Scan for the cell matching the given text and deliver its [X, Y] coordinate at center. 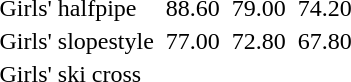
72.80 [258, 41]
77.00 [192, 41]
